Pinpoint the cell where the given text exists, returning its (X, Y) midpoint coordinate. 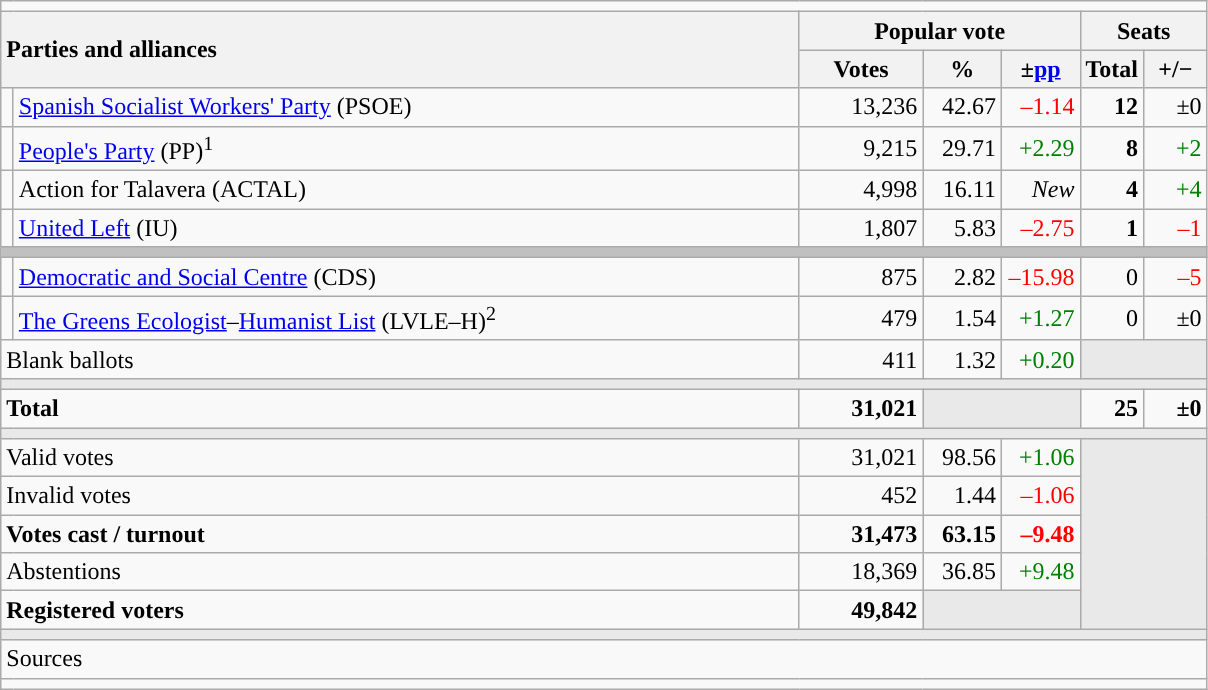
–15.98 (1040, 277)
United Left (IU) (406, 228)
1,807 (861, 228)
1.54 (962, 318)
Democratic and Social Centre (CDS) (406, 277)
452 (861, 496)
1.44 (962, 496)
Sources (604, 659)
Votes cast / turnout (400, 534)
4 (1112, 190)
29.71 (962, 148)
Votes (861, 69)
–5 (1176, 277)
42.67 (962, 107)
–2.75 (1040, 228)
411 (861, 359)
Valid votes (400, 458)
31,473 (861, 534)
5.83 (962, 228)
+4 (1176, 190)
New (1040, 190)
25 (1112, 408)
Action for Talavera (ACTAL) (406, 190)
4,998 (861, 190)
63.15 (962, 534)
Parties and alliances (400, 50)
16.11 (962, 190)
479 (861, 318)
+2 (1176, 148)
–1.06 (1040, 496)
Registered voters (400, 610)
36.85 (962, 572)
Seats (1144, 31)
18,369 (861, 572)
+1.06 (1040, 458)
49,842 (861, 610)
12 (1112, 107)
±pp (1040, 69)
Popular vote (940, 31)
Invalid votes (400, 496)
1.32 (962, 359)
875 (861, 277)
–1.14 (1040, 107)
Abstentions (400, 572)
+2.29 (1040, 148)
People's Party (PP)1 (406, 148)
–9.48 (1040, 534)
Blank ballots (400, 359)
+1.27 (1040, 318)
Spanish Socialist Workers' Party (PSOE) (406, 107)
9,215 (861, 148)
+/− (1176, 69)
The Greens Ecologist–Humanist List (LVLE–H)2 (406, 318)
13,236 (861, 107)
+9.48 (1040, 572)
8 (1112, 148)
–1 (1176, 228)
% (962, 69)
+0.20 (1040, 359)
1 (1112, 228)
2.82 (962, 277)
98.56 (962, 458)
